Locate the cell with the specified text and output its [x, y] center coordinate. 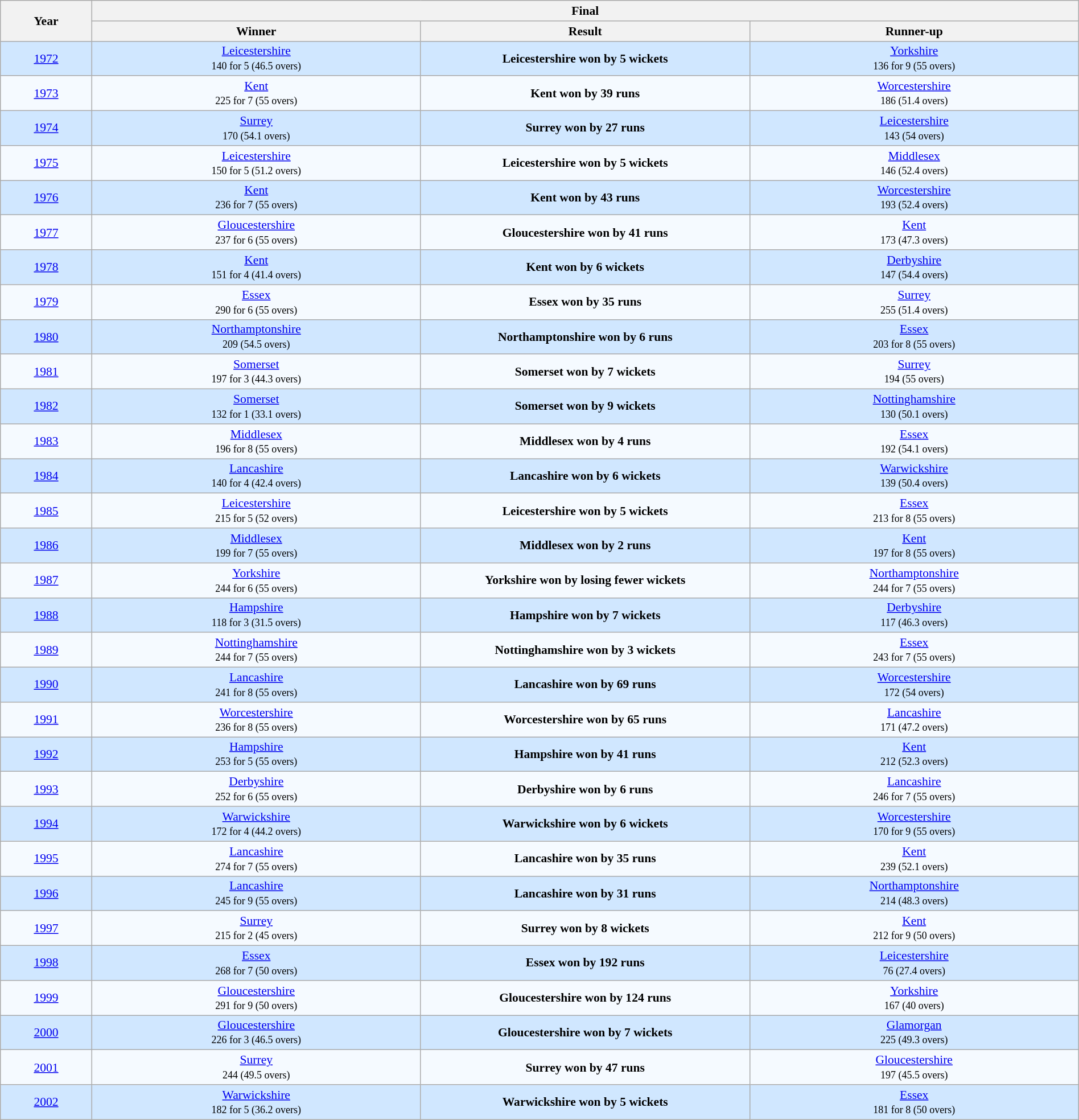
Northamptonshire244 for 7 (55 overs) [914, 580]
Middlesex146 (52.4 overs) [914, 163]
1989 [47, 650]
1987 [47, 580]
Worcestershire186 (51.4 overs) [914, 93]
Kent236 for 7 (55 overs) [256, 198]
Final [585, 11]
Year [47, 20]
1998 [47, 963]
Yorkshire136 for 9 (55 overs) [914, 58]
Glamorgan225 (49.3 overs) [914, 1032]
Essex192 (54.1 overs) [914, 442]
Essex won by 192 runs [585, 963]
1992 [47, 755]
Surrey255 (51.4 overs) [914, 302]
Surrey244 (49.5 overs) [256, 1068]
Middlesex196 for 8 (55 overs) [256, 442]
1988 [47, 615]
1990 [47, 685]
Gloucestershire226 for 3 (46.5 overs) [256, 1032]
Lancashire won by 6 wickets [585, 476]
Gloucestershire won by 124 runs [585, 998]
Kent225 for 7 (55 overs) [256, 93]
Kent197 for 8 (55 overs) [914, 545]
Hampshire won by 7 wickets [585, 615]
Nottinghamshire130 (50.1 overs) [914, 406]
1982 [47, 406]
Surrey194 (55 overs) [914, 372]
Hampshire253 for 5 (55 overs) [256, 755]
Kent won by 43 runs [585, 198]
Lancashire won by 35 runs [585, 858]
Somerset won by 7 wickets [585, 372]
Nottinghamshire won by 3 wickets [585, 650]
2001 [47, 1068]
Surrey170 (54.1 overs) [256, 129]
Northamptonshire214 (48.3 overs) [914, 893]
Worcestershire236 for 8 (55 overs) [256, 719]
Essex203 for 8 (55 overs) [914, 337]
1978 [47, 267]
Leicestershire76 (27.4 overs) [914, 963]
Kent won by 39 runs [585, 93]
Lancashire won by 31 runs [585, 893]
1994 [47, 824]
Hampshire won by 41 runs [585, 755]
1993 [47, 789]
1974 [47, 129]
Somerset197 for 3 (44.3 overs) [256, 372]
1976 [47, 198]
1985 [47, 511]
Yorkshire won by losing fewer wickets [585, 580]
Middlesex won by 2 runs [585, 545]
1996 [47, 893]
Winner [256, 31]
Kent212 (52.3 overs) [914, 755]
Leicestershire140 for 5 (46.5 overs) [256, 58]
Kent151 for 4 (41.4 overs) [256, 267]
1997 [47, 929]
1980 [47, 337]
Northamptonshire won by 6 runs [585, 337]
Essex213 for 8 (55 overs) [914, 511]
Middlesex199 for 7 (55 overs) [256, 545]
2002 [47, 1102]
Surrey215 for 2 (45 overs) [256, 929]
Lancashire274 for 7 (55 overs) [256, 858]
1981 [47, 372]
1995 [47, 858]
Somerset won by 9 wickets [585, 406]
Essex won by 35 runs [585, 302]
1999 [47, 998]
2000 [47, 1032]
Leicestershire215 for 5 (52 overs) [256, 511]
Somerset132 for 1 (33.1 overs) [256, 406]
Essex268 for 7 (50 overs) [256, 963]
Lancashire241 for 8 (55 overs) [256, 685]
1977 [47, 232]
Worcestershire172 (54 overs) [914, 685]
Lancashire246 for 7 (55 overs) [914, 789]
Warwickshire won by 6 wickets [585, 824]
Worcestershire193 (52.4 overs) [914, 198]
Middlesex won by 4 runs [585, 442]
Warwickshire172 for 4 (44.2 overs) [256, 824]
Yorkshire167 (40 overs) [914, 998]
Kent239 (52.1 overs) [914, 858]
Worcestershire170 for 9 (55 overs) [914, 824]
Gloucestershire237 for 6 (55 overs) [256, 232]
Warwickshire139 (50.4 overs) [914, 476]
1979 [47, 302]
Yorkshire244 for 6 (55 overs) [256, 580]
Derbyshire147 (54.4 overs) [914, 267]
1984 [47, 476]
Derbyshire117 (46.3 overs) [914, 615]
Kent won by 6 wickets [585, 267]
Essex181 for 8 (50 overs) [914, 1102]
1991 [47, 719]
Leicestershire143 (54 overs) [914, 129]
Kent212 for 9 (50 overs) [914, 929]
Warwickshire182 for 5 (36.2 overs) [256, 1102]
Lancashire140 for 4 (42.4 overs) [256, 476]
Gloucestershire197 (45.5 overs) [914, 1068]
Nottinghamshire244 for 7 (55 overs) [256, 650]
Northamptonshire209 (54.5 overs) [256, 337]
Derbyshire won by 6 runs [585, 789]
Lancashire171 (47.2 overs) [914, 719]
1975 [47, 163]
Derbyshire252 for 6 (55 overs) [256, 789]
Lancashire245 for 9 (55 overs) [256, 893]
Worcestershire won by 65 runs [585, 719]
Essex290 for 6 (55 overs) [256, 302]
Gloucestershire291 for 9 (50 overs) [256, 998]
Surrey won by 47 runs [585, 1068]
Gloucestershire won by 7 wickets [585, 1032]
Hampshire118 for 3 (31.5 overs) [256, 615]
1986 [47, 545]
Essex243 for 7 (55 overs) [914, 650]
Result [585, 31]
Runner-up [914, 31]
Lancashire won by 69 runs [585, 685]
Warwickshire won by 5 wickets [585, 1102]
Surrey won by 8 wickets [585, 929]
Leicestershire150 for 5 (51.2 overs) [256, 163]
Gloucestershire won by 41 runs [585, 232]
1983 [47, 442]
Surrey won by 27 runs [585, 129]
1973 [47, 93]
Kent173 (47.3 overs) [914, 232]
1972 [47, 58]
